For the text-containing cell, return its midpoint in (x, y) coordinate format. 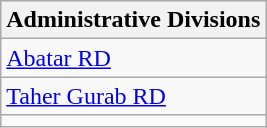
Abatar RD (134, 58)
Administrative Divisions (134, 20)
Taher Gurab RD (134, 96)
